Scan for the cell matching the given text and deliver its (x, y) coordinate at center. 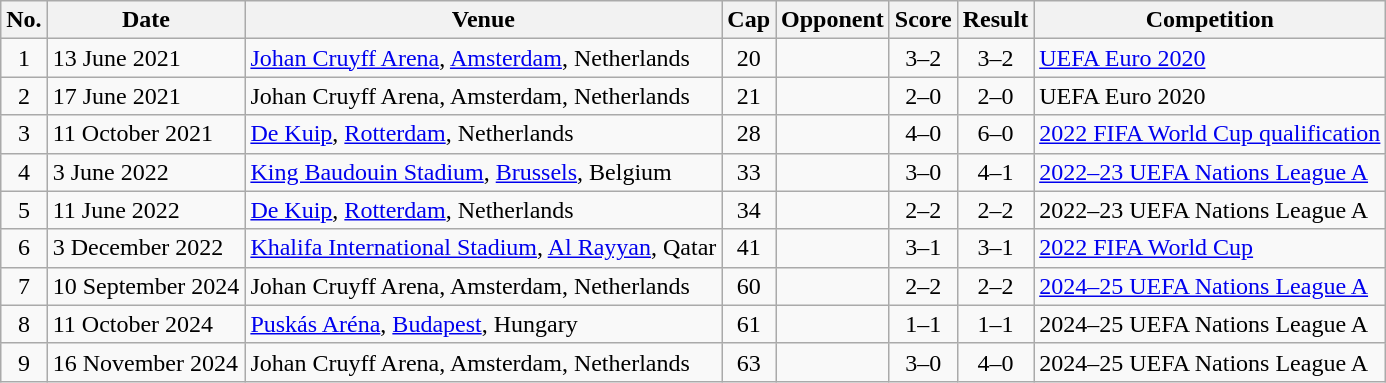
Competition (1210, 20)
King Baudouin Stadium, Brussels, Belgium (484, 172)
3 (24, 134)
7 (24, 286)
4–1 (995, 172)
21 (749, 96)
9 (24, 362)
Score (923, 20)
17 June 2021 (146, 96)
Venue (484, 20)
16 November 2024 (146, 362)
8 (24, 324)
11 October 2021 (146, 134)
1 (24, 58)
2022 FIFA World Cup qualification (1210, 134)
Puskás Aréna, Budapest, Hungary (484, 324)
Result (995, 20)
4 (24, 172)
33 (749, 172)
28 (749, 134)
61 (749, 324)
2022 FIFA World Cup (1210, 248)
11 June 2022 (146, 210)
13 June 2021 (146, 58)
11 October 2024 (146, 324)
3 June 2022 (146, 172)
34 (749, 210)
60 (749, 286)
63 (749, 362)
Opponent (833, 20)
Khalifa International Stadium, Al Rayyan, Qatar (484, 248)
6–0 (995, 134)
2 (24, 96)
Date (146, 20)
41 (749, 248)
5 (24, 210)
No. (24, 20)
Cap (749, 20)
3 December 2022 (146, 248)
6 (24, 248)
10 September 2024 (146, 286)
20 (749, 58)
